Provide the (X, Y) coordinate of the cell's center where the given text is located.  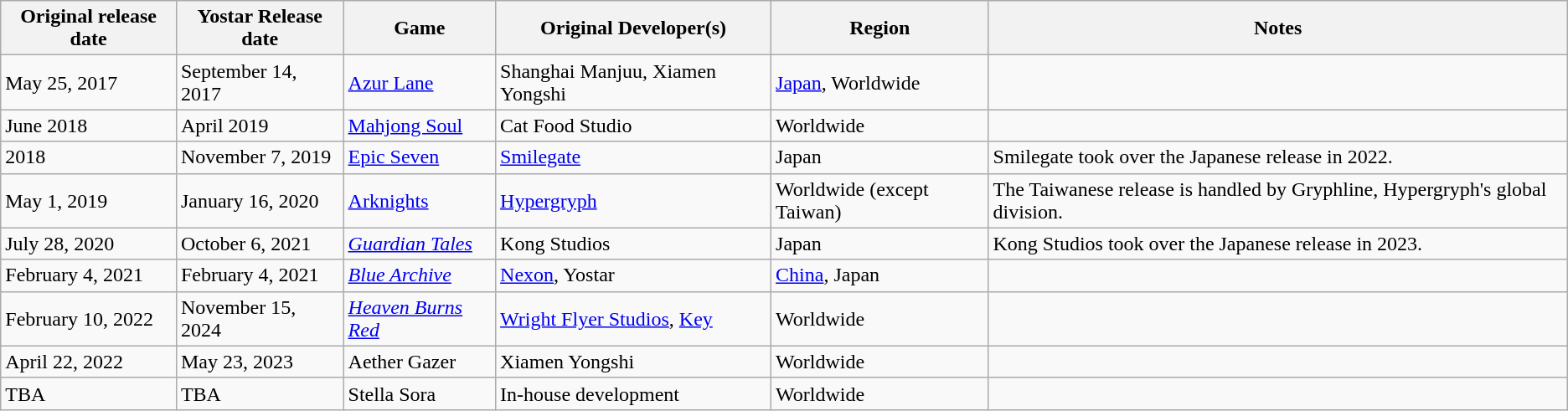
Blue Archive (420, 275)
Nexon, Yostar (633, 275)
Epic Seven (420, 157)
September 14, 2017 (260, 82)
November 7, 2019 (260, 157)
April 2019 (260, 126)
Azur Lane (420, 82)
Hypergryph (633, 201)
Original Developer(s) (633, 28)
Xiamen Yongshi (633, 362)
Heaven Burns Red (420, 318)
Notes (1278, 28)
November 15, 2024 (260, 318)
In-house development (633, 393)
Arknights (420, 201)
May 25, 2017 (89, 82)
Stella Sora (420, 393)
Japan, Worldwide (879, 82)
Worldwide (except Taiwan) (879, 201)
February 10, 2022 (89, 318)
January 16, 2020 (260, 201)
2018 (89, 157)
Smilegate (633, 157)
Aether Gazer (420, 362)
Guardian Tales (420, 244)
June 2018 (89, 126)
October 6, 2021 (260, 244)
Kong Studios took over the Japanese release in 2023. (1278, 244)
Mahjong Soul (420, 126)
China, Japan (879, 275)
May 1, 2019 (89, 201)
Smilegate took over the Japanese release in 2022. (1278, 157)
Cat Food Studio (633, 126)
Yostar Release date (260, 28)
Game (420, 28)
May 23, 2023 (260, 362)
Shanghai Manjuu, Xiamen Yongshi (633, 82)
Region (879, 28)
April 22, 2022 (89, 362)
Kong Studios (633, 244)
July 28, 2020 (89, 244)
The Taiwanese release is handled by Gryphline, Hypergryph's global division. (1278, 201)
Original release date (89, 28)
Wright Flyer Studios, Key (633, 318)
